Pinpoint the cell where the given text exists, returning its (x, y) midpoint coordinate. 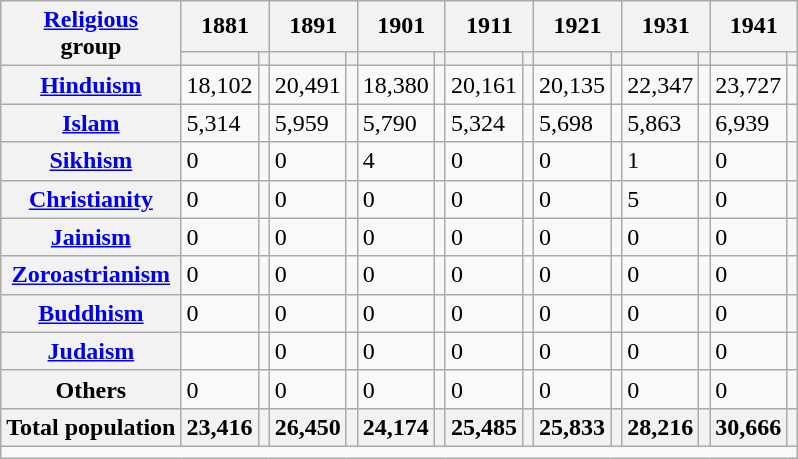
20,491 (308, 85)
26,450 (308, 427)
5,959 (308, 123)
1891 (313, 26)
28,216 (660, 427)
5 (660, 199)
24,174 (396, 427)
1921 (578, 26)
1941 (754, 26)
Islam (91, 123)
25,485 (484, 427)
6,939 (748, 123)
Jainism (91, 237)
18,102 (220, 85)
Total population (91, 427)
Judaism (91, 351)
Christianity (91, 199)
Buddhism (91, 313)
1911 (489, 26)
25,833 (572, 427)
22,347 (660, 85)
30,666 (748, 427)
5,790 (396, 123)
1901 (401, 26)
23,416 (220, 427)
18,380 (396, 85)
Religiousgroup (91, 34)
5,863 (660, 123)
1931 (666, 26)
1881 (225, 26)
20,161 (484, 85)
20,135 (572, 85)
Sikhism (91, 161)
Zoroastrianism (91, 275)
5,698 (572, 123)
Hinduism (91, 85)
23,727 (748, 85)
4 (396, 161)
1 (660, 161)
Others (91, 389)
5,314 (220, 123)
5,324 (484, 123)
